Identify which cell holds the provided text, then report its [x, y] central coordinate. 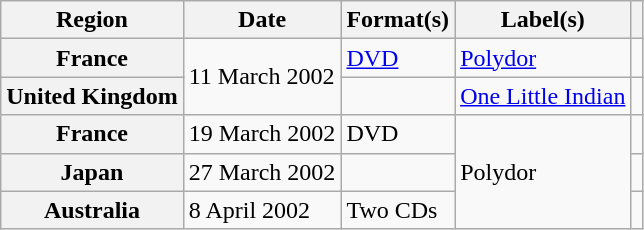
11 March 2002 [262, 77]
27 March 2002 [262, 172]
Region [92, 20]
Format(s) [398, 20]
Label(s) [543, 20]
19 March 2002 [262, 134]
One Little Indian [543, 96]
Australia [92, 210]
Japan [92, 172]
8 April 2002 [262, 210]
Two CDs [398, 210]
United Kingdom [92, 96]
Date [262, 20]
